Extract the (x, y) coordinate from the center of the cell holding the provided text.  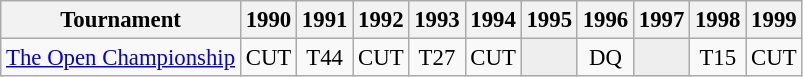
1997 (661, 20)
T15 (718, 58)
T44 (325, 58)
T27 (437, 58)
1998 (718, 20)
1996 (605, 20)
1994 (493, 20)
1991 (325, 20)
1993 (437, 20)
1992 (381, 20)
Tournament (121, 20)
1990 (268, 20)
1999 (774, 20)
1995 (549, 20)
The Open Championship (121, 58)
DQ (605, 58)
